Extract the [X, Y] coordinate from the center of the cell holding the provided text.  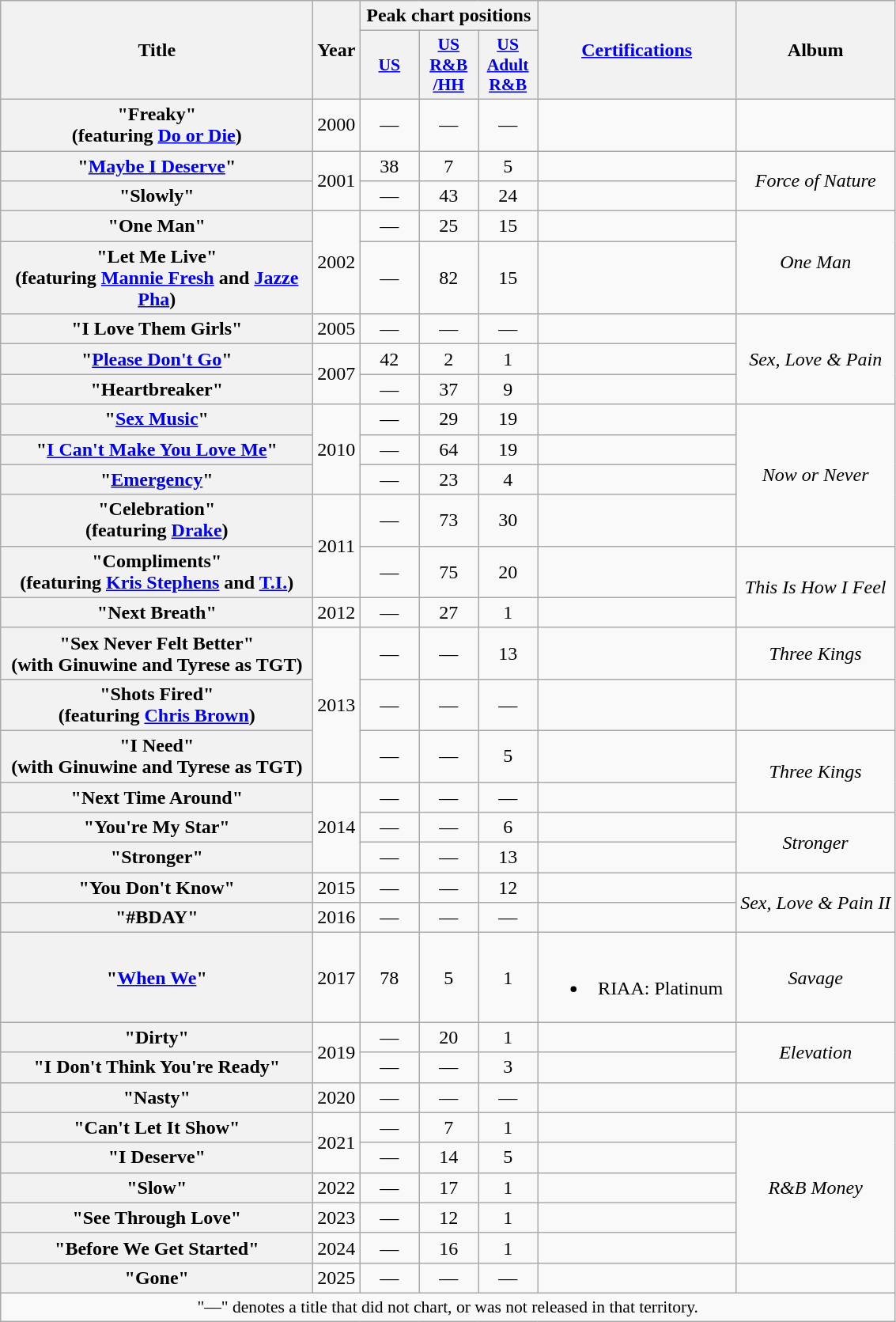
78 [389, 978]
"See Through Love" [157, 1218]
6 [508, 828]
"Sex Music" [157, 419]
Savage [816, 978]
Year [337, 51]
37 [449, 389]
One Man [816, 263]
"When We" [157, 978]
"Slow" [157, 1188]
2022 [337, 1188]
USR&B/HH [449, 65]
"Heartbreaker" [157, 389]
2017 [337, 978]
2016 [337, 918]
"Shots Fired" (featuring Chris Brown) [157, 704]
"Slowly" [157, 196]
42 [389, 359]
2001 [337, 180]
2023 [337, 1218]
"Gone" [157, 1278]
2025 [337, 1278]
"Compliments" (featuring Kris Stephens and T.I.) [157, 571]
Stronger [816, 843]
Certifications [637, 51]
"Next Breath" [157, 612]
30 [508, 521]
"Next Time Around" [157, 797]
"Can't Let It Show" [157, 1127]
"Let Me Live" (featuring Mannie Fresh and Jazze Pha) [157, 278]
"Celebration" (featuring Drake) [157, 521]
"Nasty" [157, 1097]
2010 [337, 449]
2011 [337, 546]
"Please Don't Go" [157, 359]
4 [508, 479]
24 [508, 196]
"I Don't Think You're Ready" [157, 1067]
"Stronger" [157, 858]
2015 [337, 888]
"—" denotes a title that did not chart, or was not released in that territory. [448, 1307]
2012 [337, 612]
"Maybe I Deserve" [157, 165]
27 [449, 612]
"Emergency" [157, 479]
9 [508, 389]
Elevation [816, 1052]
38 [389, 165]
RIAA: Platinum [637, 978]
"You're My Star" [157, 828]
US [389, 65]
2005 [337, 329]
Title [157, 51]
2013 [337, 704]
"Before We Get Started" [157, 1248]
16 [449, 1248]
3 [508, 1067]
R&B Money [816, 1188]
64 [449, 449]
"I Deserve" [157, 1157]
2020 [337, 1097]
Album [816, 51]
Peak chart positions [449, 16]
2019 [337, 1052]
"Sex Never Felt Better" (with Ginuwine and Tyrese as TGT) [157, 653]
Sex, Love & Pain [816, 359]
"I Can't Make You Love Me" [157, 449]
2000 [337, 125]
Force of Nature [816, 180]
29 [449, 419]
2002 [337, 263]
23 [449, 479]
"I Love Them Girls" [157, 329]
"Freaky" (featuring Do or Die) [157, 125]
2 [449, 359]
73 [449, 521]
2014 [337, 827]
2007 [337, 374]
82 [449, 278]
"I Need" (with Ginuwine and Tyrese as TGT) [157, 756]
"You Don't Know" [157, 888]
Now or Never [816, 475]
"#BDAY" [157, 918]
43 [449, 196]
75 [449, 571]
"One Man" [157, 226]
17 [449, 1188]
14 [449, 1157]
2021 [337, 1142]
2024 [337, 1248]
Sex, Love & Pain II [816, 903]
This Is How I Feel [816, 587]
USAdult R&B [508, 65]
25 [449, 226]
"Dirty" [157, 1037]
